Scan for the cell matching the given text and deliver its (x, y) coordinate at center. 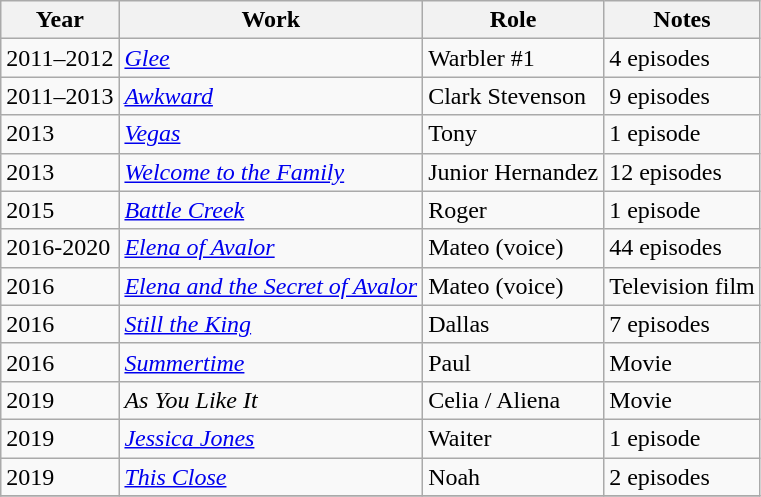
Jessica Jones (271, 438)
Noah (514, 477)
Clark Stevenson (514, 96)
Roger (514, 210)
Tony (514, 134)
Vegas (271, 134)
Junior Hernandez (514, 172)
7 episodes (682, 324)
Dallas (514, 324)
2016-2020 (60, 248)
Battle Creek (271, 210)
Elena of Avalor (271, 248)
Warbler #1 (514, 58)
12 episodes (682, 172)
This Close (271, 477)
Welcome to the Family (271, 172)
Work (271, 20)
Still the King (271, 324)
Elena and the Secret of Avalor (271, 286)
4 episodes (682, 58)
Waiter (514, 438)
Role (514, 20)
Paul (514, 362)
Summertime (271, 362)
44 episodes (682, 248)
Celia / Aliena (514, 400)
Year (60, 20)
9 episodes (682, 96)
2015 (60, 210)
2011–2013 (60, 96)
2011–2012 (60, 58)
2 episodes (682, 477)
Glee (271, 58)
Awkward (271, 96)
As You Like It (271, 400)
Television film (682, 286)
Notes (682, 20)
